Detect which cell encompasses the target text, then output its (x, y) center coordinate. 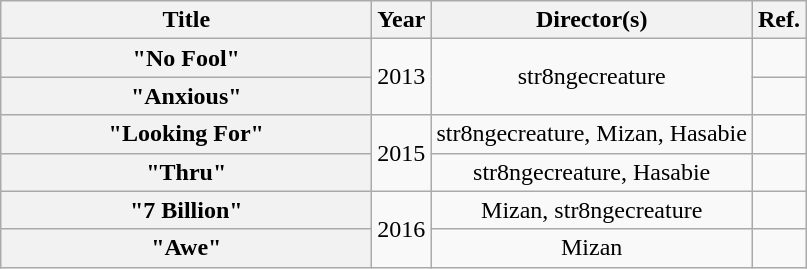
Ref. (778, 20)
"No Fool" (186, 58)
Mizan, str8ngecreature (592, 210)
Director(s) (592, 20)
Year (402, 20)
str8ngecreature, Hasabie (592, 172)
2015 (402, 153)
"Looking For" (186, 134)
2016 (402, 229)
"Anxious" (186, 96)
2013 (402, 77)
"7 Billion" (186, 210)
"Thru" (186, 172)
str8ngecreature (592, 77)
Mizan (592, 248)
Title (186, 20)
str8ngecreature, Mizan, Hasabie (592, 134)
"Awe" (186, 248)
